Determine the (x, y) coordinate at the center of the cell enclosing the given text.  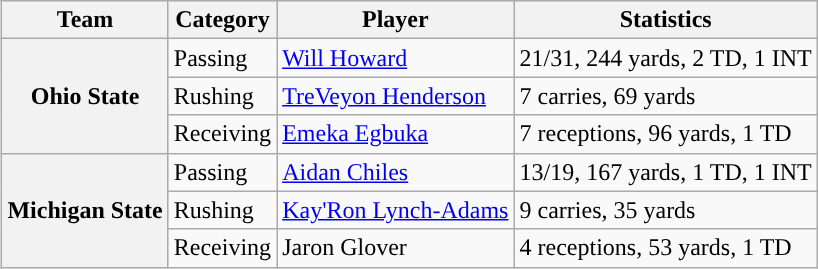
Aidan Chiles (396, 172)
7 carries, 69 yards (666, 96)
Team (85, 20)
Player (396, 20)
Michigan State (85, 210)
Jaron Glover (396, 248)
Emeka Egbuka (396, 134)
Category (222, 20)
Statistics (666, 20)
TreVeyon Henderson (396, 96)
7 receptions, 96 yards, 1 TD (666, 134)
Ohio State (85, 96)
Kay'Ron Lynch-Adams (396, 210)
9 carries, 35 yards (666, 210)
21/31, 244 yards, 2 TD, 1 INT (666, 58)
Will Howard (396, 58)
4 receptions, 53 yards, 1 TD (666, 248)
13/19, 167 yards, 1 TD, 1 INT (666, 172)
